Return the [x, y] coordinate for the center point of the cell that contains the specified text.  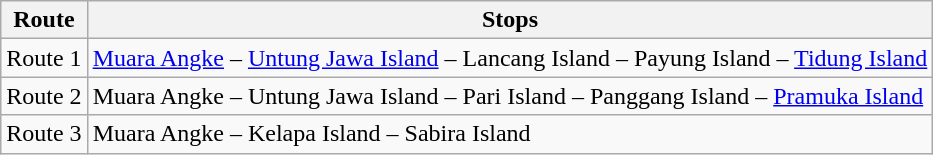
Route 1 [44, 58]
Route 3 [44, 134]
Muara Angke – Untung Jawa Island – Lancang Island – Payung Island – Tidung Island [510, 58]
Stops [510, 20]
Route [44, 20]
Muara Angke – Untung Jawa Island – Pari Island – Panggang Island – Pramuka Island [510, 96]
Route 2 [44, 96]
Muara Angke – Kelapa Island – Sabira Island [510, 134]
